Search for the cell housing the specified text and yield its [X, Y] center coordinate. 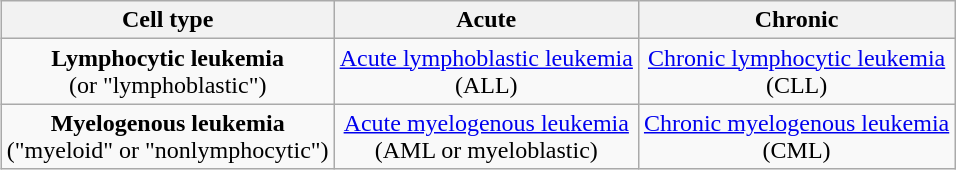
Cell type [168, 20]
Chronic lymphocytic leukemia (CLL) [796, 72]
Myelogenous leukemia("myeloid" or "nonlymphocytic") [168, 136]
Acute lymphoblastic leukemia (ALL) [486, 72]
Chronic myelogenous leukemia (CML) [796, 136]
Chronic [796, 20]
Acute [486, 20]
Lymphocytic leukemia(or "lymphoblastic") [168, 72]
Acute myelogenous leukemia (AML or myeloblastic) [486, 136]
